For the text-containing cell, return its midpoint in [X, Y] coordinate format. 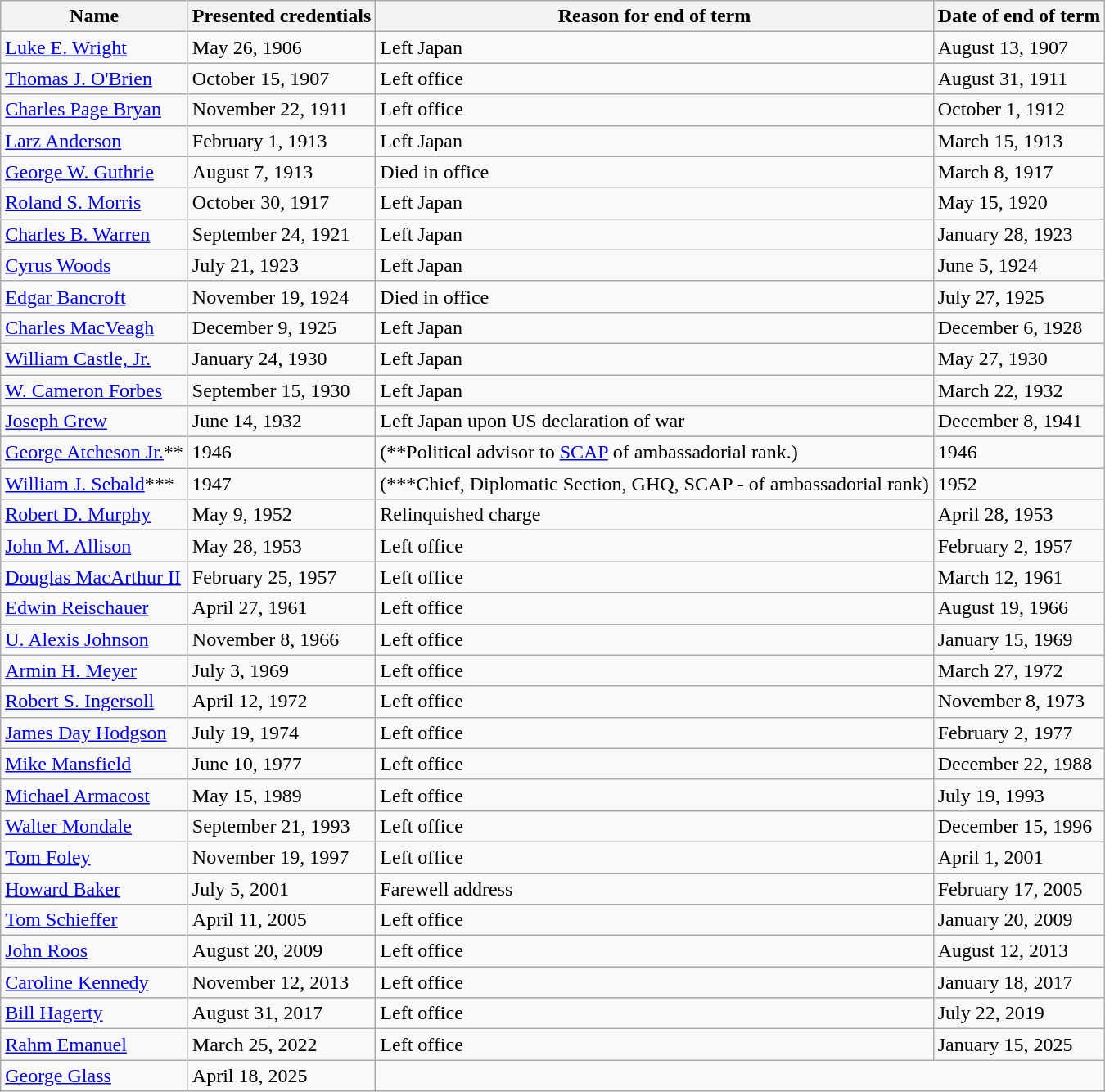
Farewell address [655, 888]
July 19, 1993 [1019, 795]
U. Alexis Johnson [95, 639]
November 8, 1973 [1019, 702]
Tom Foley [95, 857]
January 20, 2009 [1019, 920]
Robert D. Murphy [95, 515]
Armin H. Meyer [95, 670]
August 20, 2009 [282, 951]
October 30, 1917 [282, 203]
September 21, 1993 [282, 826]
August 19, 1966 [1019, 608]
Edgar Bancroft [95, 296]
April 11, 2005 [282, 920]
August 31, 1911 [1019, 79]
William Castle, Jr. [95, 359]
December 22, 1988 [1019, 764]
September 24, 1921 [282, 234]
December 8, 1941 [1019, 422]
April 12, 1972 [282, 702]
November 12, 2013 [282, 982]
October 1, 1912 [1019, 110]
August 13, 1907 [1019, 47]
November 19, 1997 [282, 857]
Charles B. Warren [95, 234]
March 22, 1932 [1019, 390]
December 9, 1925 [282, 327]
August 12, 2013 [1019, 951]
William J. Sebald*** [95, 484]
July 27, 1925 [1019, 296]
December 15, 1996 [1019, 826]
W. Cameron Forbes [95, 390]
Walter Mondale [95, 826]
May 15, 1989 [282, 795]
Douglas MacArthur II [95, 577]
February 25, 1957 [282, 577]
Tom Schieffer [95, 920]
March 25, 2022 [282, 1045]
Mike Mansfield [95, 764]
January 24, 1930 [282, 359]
Date of end of term [1019, 16]
January 18, 2017 [1019, 982]
June 5, 1924 [1019, 265]
December 6, 1928 [1019, 327]
Larz Anderson [95, 141]
May 15, 1920 [1019, 203]
January 28, 1923 [1019, 234]
Michael Armacost [95, 795]
Relinquished charge [655, 515]
George W. Guthrie [95, 172]
Cyrus Woods [95, 265]
May 28, 1953 [282, 546]
Bill Hagerty [95, 1013]
Rahm Emanuel [95, 1045]
April 28, 1953 [1019, 515]
John Roos [95, 951]
March 8, 1917 [1019, 172]
Edwin Reischauer [95, 608]
April 27, 1961 [282, 608]
George Glass [95, 1076]
November 22, 1911 [282, 110]
February 2, 1957 [1019, 546]
Left Japan upon US declaration of war [655, 422]
August 31, 2017 [282, 1013]
John M. Allison [95, 546]
January 15, 2025 [1019, 1045]
March 15, 1913 [1019, 141]
Charles Page Bryan [95, 110]
1947 [282, 484]
February 17, 2005 [1019, 888]
Roland S. Morris [95, 203]
May 26, 1906 [282, 47]
November 8, 1966 [282, 639]
1952 [1019, 484]
August 7, 1913 [282, 172]
February 1, 1913 [282, 141]
(**Political advisor to SCAP of ambassadorial rank.) [655, 453]
July 5, 2001 [282, 888]
July 3, 1969 [282, 670]
May 27, 1930 [1019, 359]
Reason for end of term [655, 16]
Howard Baker [95, 888]
Caroline Kennedy [95, 982]
July 22, 2019 [1019, 1013]
James Day Hodgson [95, 733]
March 27, 1972 [1019, 670]
Luke E. Wright [95, 47]
Robert S. Ingersoll [95, 702]
Thomas J. O'Brien [95, 79]
Presented credentials [282, 16]
October 15, 1907 [282, 79]
George Atcheson Jr.** [95, 453]
July 21, 1923 [282, 265]
March 12, 1961 [1019, 577]
June 14, 1932 [282, 422]
September 15, 1930 [282, 390]
Charles MacVeagh [95, 327]
April 18, 2025 [282, 1076]
November 19, 1924 [282, 296]
Joseph Grew [95, 422]
(***Chief, Diplomatic Section, GHQ, SCAP - of ambassadorial rank) [655, 484]
July 19, 1974 [282, 733]
January 15, 1969 [1019, 639]
May 9, 1952 [282, 515]
April 1, 2001 [1019, 857]
February 2, 1977 [1019, 733]
Name [95, 16]
June 10, 1977 [282, 764]
